Provide the (X, Y) coordinate of the cell's center where the given text is located.  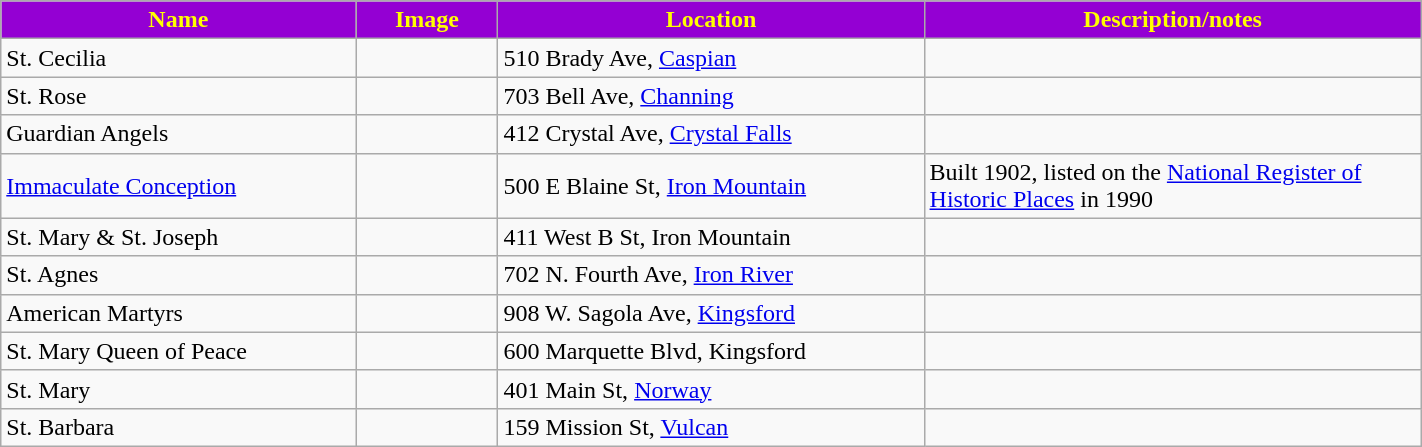
Description/notes (1172, 20)
St. Rose (178, 96)
St. Barbara (178, 427)
908 W. Sagola Ave, Kingsford (711, 313)
Immaculate Conception (178, 186)
600 Marquette Blvd, Kingsford (711, 351)
St. Cecilia (178, 58)
510 Brady Ave, Caspian (711, 58)
703 Bell Ave, Channing (711, 96)
Built 1902, listed on the National Register of Historic Places in 1990 (1172, 186)
500 E Blaine St, Iron Mountain (711, 186)
401 Main St, Norway (711, 389)
159 Mission St, Vulcan (711, 427)
St. Mary Queen of Peace (178, 351)
Name (178, 20)
St. Mary & St. Joseph (178, 237)
St. Agnes (178, 275)
Image (427, 20)
411 West B St, Iron Mountain (711, 237)
412 Crystal Ave, Crystal Falls (711, 134)
St. Mary (178, 389)
702 N. Fourth Ave, Iron River (711, 275)
Guardian Angels (178, 134)
Location (711, 20)
American Martyrs (178, 313)
